Return the (X, Y) coordinate for the center point of the cell that contains the specified text.  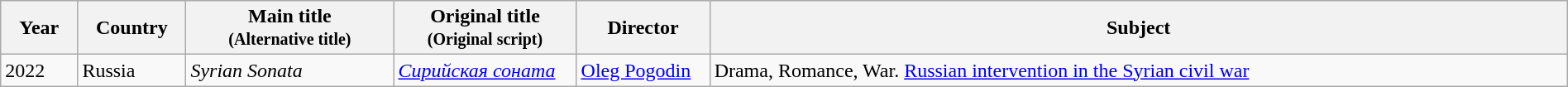
Original title(Original script) (485, 28)
Drama, Romance, War. Russian intervention in the Syrian civil war (1138, 70)
2022 (40, 70)
Director (643, 28)
Russia (132, 70)
Country (132, 28)
Oleg Pogodin (643, 70)
Subject (1138, 28)
Year (40, 28)
Сирийская соната (485, 70)
Main title(Alternative title) (289, 28)
Syrian Sonata (289, 70)
